Scan for the cell matching the given text and deliver its [X, Y] coordinate at center. 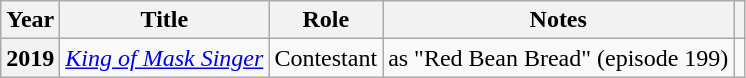
Year [30, 20]
2019 [30, 58]
Role [326, 20]
Contestant [326, 58]
as "Red Bean Bread" (episode 199) [558, 58]
Title [164, 20]
Notes [558, 20]
King of Mask Singer [164, 58]
